Locate the cell with the specified text and output its (x, y) center coordinate. 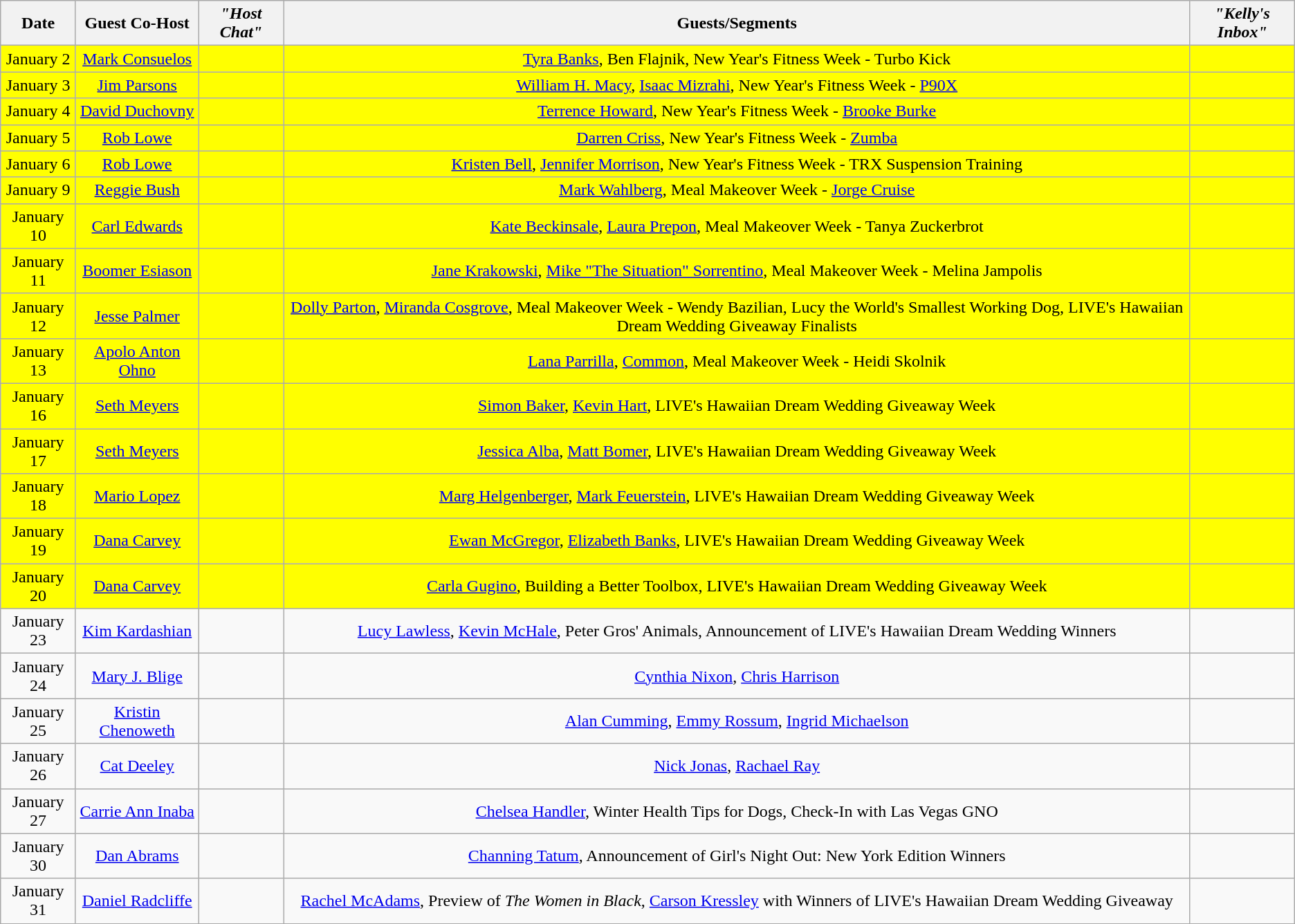
Marg Helgenberger, Mark Feuerstein, LIVE's Hawaiian Dream Wedding Giveaway Week (737, 497)
Carrie Ann Inaba (137, 811)
Channing Tatum, Announcement of Girl's Night Out: New York Edition Winners (737, 856)
Jim Parsons (137, 85)
Mark Wahlberg, Meal Makeover Week - Jorge Cruise (737, 190)
January 12 (39, 315)
Kim Kardashian (137, 631)
"Kelly's Inbox" (1242, 24)
Jesse Palmer (137, 315)
January 9 (39, 190)
January 6 (39, 164)
Boomer Esiason (137, 271)
January 31 (39, 900)
Darren Criss, New Year's Fitness Week - Zumba (737, 138)
January 30 (39, 856)
Kristen Bell, Jennifer Morrison, New Year's Fitness Week - TRX Suspension Training (737, 164)
January 11 (39, 271)
David Duchovny (137, 111)
Jane Krakowski, Mike "The Situation" Sorrentino, Meal Makeover Week - Melina Jampolis (737, 271)
Guest Co-Host (137, 24)
Mark Consuelos (137, 59)
January 5 (39, 138)
William H. Macy, Isaac Mizrahi, New Year's Fitness Week - P90X (737, 85)
Lana Parrilla, Common, Meal Makeover Week - Heidi Skolnik (737, 361)
Rachel McAdams, Preview of The Women in Black, Carson Kressley with Winners of LIVE's Hawaiian Dream Wedding Giveaway (737, 900)
January 4 (39, 111)
January 2 (39, 59)
Mary J. Blige (137, 676)
Alan Cumming, Emmy Rossum, Ingrid Michaelson (737, 721)
January 24 (39, 676)
Mario Lopez (137, 497)
January 19 (39, 541)
January 13 (39, 361)
Simon Baker, Kevin Hart, LIVE's Hawaiian Dream Wedding Giveaway Week (737, 405)
"Host Chat" (241, 24)
Dan Abrams (137, 856)
Cat Deeley (137, 766)
Date (39, 24)
Cynthia Nixon, Chris Harrison (737, 676)
January 27 (39, 811)
Guests/Segments (737, 24)
Apolo Anton Ohno (137, 361)
January 17 (39, 451)
January 23 (39, 631)
Lucy Lawless, Kevin McHale, Peter Gros' Animals, Announcement of LIVE's Hawaiian Dream Wedding Winners (737, 631)
Ewan McGregor, Elizabeth Banks, LIVE's Hawaiian Dream Wedding Giveaway Week (737, 541)
January 10 (39, 225)
January 18 (39, 497)
Tyra Banks, Ben Flajnik, New Year's Fitness Week - Turbo Kick (737, 59)
Kristin Chenoweth (137, 721)
January 16 (39, 405)
Nick Jonas, Rachael Ray (737, 766)
Daniel Radcliffe (137, 900)
Carla Gugino, Building a Better Toolbox, LIVE's Hawaiian Dream Wedding Giveaway Week (737, 586)
Kate Beckinsale, Laura Prepon, Meal Makeover Week - Tanya Zuckerbrot (737, 225)
January 3 (39, 85)
January 25 (39, 721)
Terrence Howard, New Year's Fitness Week - Brooke Burke (737, 111)
Jessica Alba, Matt Bomer, LIVE's Hawaiian Dream Wedding Giveaway Week (737, 451)
Carl Edwards (137, 225)
January 20 (39, 586)
Chelsea Handler, Winter Health Tips for Dogs, Check-In with Las Vegas GNO (737, 811)
January 26 (39, 766)
Reggie Bush (137, 190)
